Locate the cell with the specified text and output its (X, Y) center coordinate. 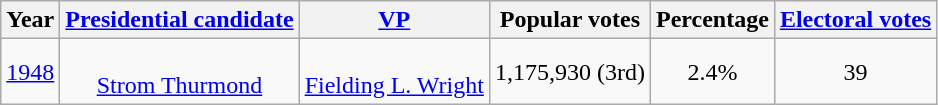
1,175,930 (3rd) (570, 72)
Presidential candidate (180, 20)
Strom Thurmond (180, 72)
1948 (30, 72)
Fielding L. Wright (394, 72)
Electoral votes (855, 20)
39 (855, 72)
VP (394, 20)
Year (30, 20)
Percentage (712, 20)
Popular votes (570, 20)
2.4% (712, 72)
